Return (x, y) of the center of cell containing provided text 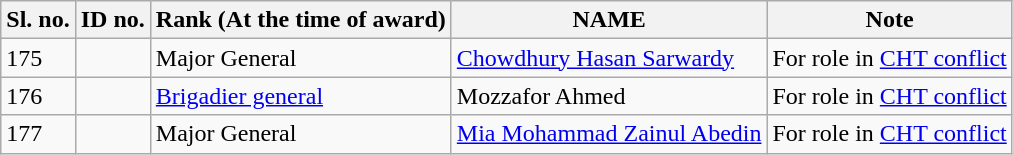
Brigadier general (300, 96)
175 (38, 58)
NAME (609, 20)
Rank (At the time of award) (300, 20)
Sl. no. (38, 20)
Note (890, 20)
Mia Mohammad Zainul Abedin (609, 134)
176 (38, 96)
ID no. (112, 20)
177 (38, 134)
Chowdhury Hasan Sarwardy (609, 58)
Mozzafor Ahmed (609, 96)
